Return (X, Y) of the center of cell containing provided text 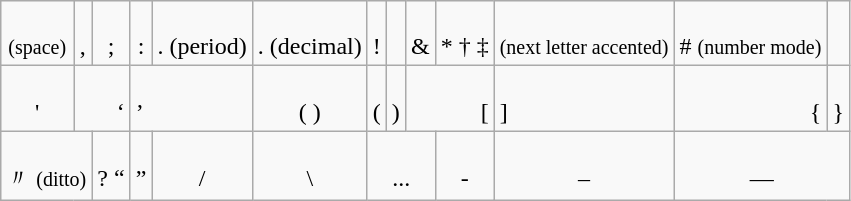
’ (191, 98)
” (141, 166)
? “ (111, 166)
! (376, 34)
– (584, 166)
; (111, 34)
& (420, 34)
} (838, 98)
〃 (ditto) (46, 166)
* † ‡ (464, 34)
— (762, 166)
. (decimal) (310, 34)
(space) (38, 34)
: (141, 34)
] (584, 98)
‘ (102, 98)
( ) (310, 98)
) (396, 98)
- (464, 166)
( (376, 98)
\ (310, 166)
, (83, 34)
/ (202, 166)
... (401, 166)
{ (750, 98)
# (number mode) (750, 34)
[ (450, 98)
. (period) (202, 34)
(next letter accented) (584, 34)
' (38, 98)
